Provide the [x, y] coordinate of the cell's center where the given text is located.  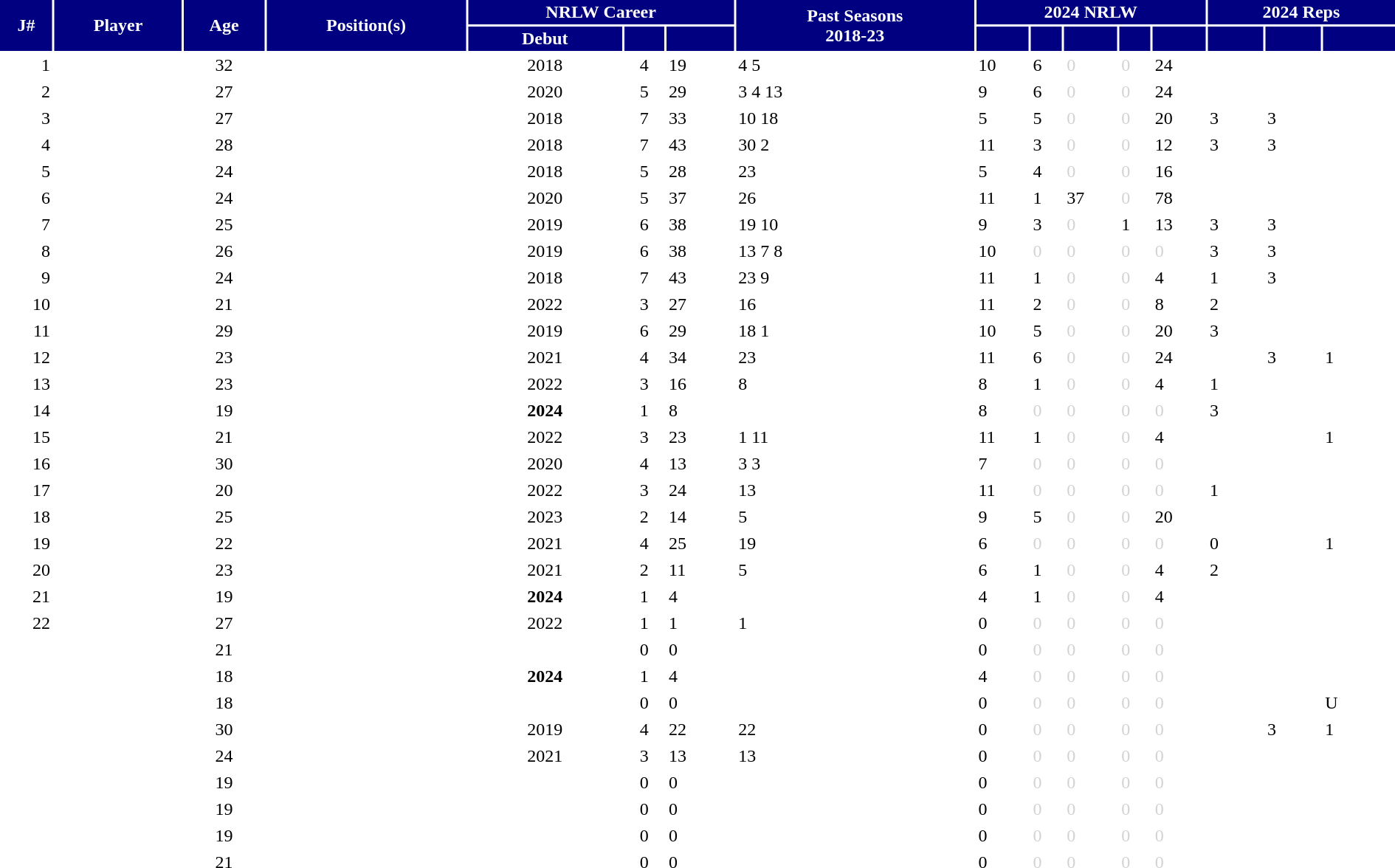
13 7 8 [855, 251]
17 [27, 490]
10 18 [855, 118]
Age [224, 25]
Player [118, 25]
2023 [545, 517]
2024 Reps [1301, 12]
33 [700, 118]
U [1359, 703]
32 [224, 65]
4 5 [855, 65]
1 11 [855, 437]
18 1 [855, 331]
78 [1179, 198]
3 3 [855, 464]
30 2 [855, 145]
19 10 [855, 224]
NRLW Career [601, 12]
Debut [545, 38]
3 4 13 [855, 92]
23 9 [855, 278]
Position(s) [366, 25]
J# [27, 25]
Past Seasons2018-23 [855, 25]
34 [700, 357]
15 [27, 437]
2024 NRLW [1090, 12]
